From the cell containing the given text, extract its center point as (X, Y) coordinate. 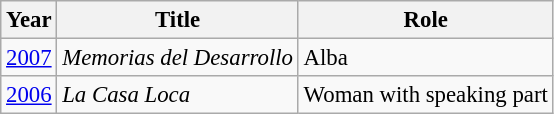
Role (426, 20)
Woman with speaking part (426, 95)
2007 (29, 58)
La Casa Loca (178, 95)
Year (29, 20)
Memorias del Desarrollo (178, 58)
Title (178, 20)
2006 (29, 95)
Alba (426, 58)
